Pinpoint the cell where the given text exists, returning its [x, y] midpoint coordinate. 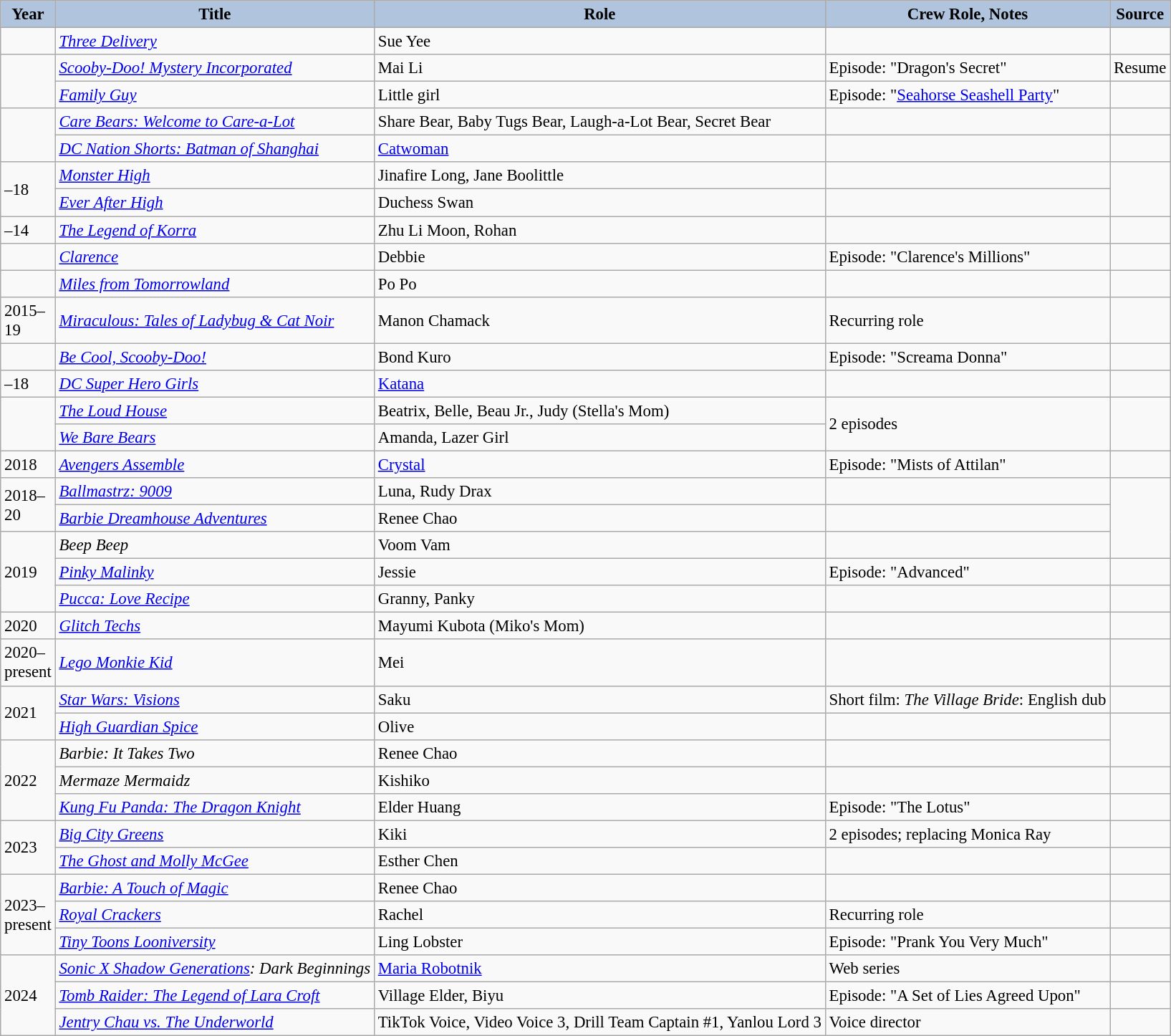
2018–20 [28, 504]
Ballmastrz: 9009 [215, 491]
Crew Role, Notes [967, 14]
Mai Li [599, 68]
Manon Chamack [599, 320]
Pucca: Love Recipe [215, 599]
Resume [1140, 68]
Kiki [599, 834]
2020–present [28, 663]
Bond Kuro [599, 357]
Episode: "Screama Donna" [967, 357]
Rachel [599, 915]
We Bare Bears [215, 438]
Monster High [215, 176]
Glitch Techs [215, 626]
Miles from Tomorrowland [215, 284]
2020 [28, 626]
Mei [599, 663]
Crystal [599, 464]
Tiny Toons Looniversity [215, 942]
DC Super Hero Girls [215, 384]
Sue Yee [599, 42]
Episode: "Dragon's Secret" [967, 68]
Catwoman [599, 149]
Barbie: It Takes Two [215, 753]
Tomb Raider: The Legend of Lara Croft [215, 996]
Barbie: A Touch of Magic [215, 888]
Role [599, 14]
Share Bear, Baby Tugs Bear, Laugh-a-Lot Bear, Secret Bear [599, 122]
Zhu Li Moon, Rohan [599, 230]
Title [215, 14]
Beatrix, Belle, Beau Jr., Judy (Stella's Mom) [599, 411]
High Guardian Spice [215, 726]
Episode: "Clarence's Millions" [967, 256]
DC Nation Shorts: Batman of Shanghai [215, 149]
Kishiko [599, 780]
Year [28, 14]
Avengers Assemble [215, 464]
Episode: "Prank You Very Much" [967, 942]
Jentry Chau vs. The Underworld [215, 1022]
Star Wars: Visions [215, 699]
Ever After High [215, 203]
2018 [28, 464]
Scooby-Doo! Mystery Incorporated [215, 68]
Elder Huang [599, 807]
2019 [28, 572]
Amanda, Lazer Girl [599, 438]
Jessie [599, 572]
TikTok Voice, Video Voice 3, Drill Team Captain #1, Yanlou Lord 3 [599, 1022]
Short film: The Village Bride: English dub [967, 699]
Be Cool, Scooby-Doo! [215, 357]
Voom Vam [599, 545]
Episode: "Mists of Attilan" [967, 464]
Olive [599, 726]
Barbie Dreamhouse Adventures [215, 519]
Jinafire Long, Jane Boolittle [599, 176]
Little girl [599, 95]
2 episodes [967, 424]
Luna, Rudy Drax [599, 491]
The Ghost and Molly McGee [215, 861]
The Loud House [215, 411]
2 episodes; replacing Monica Ray [967, 834]
Big City Greens [215, 834]
Mermaze Mermaidz [215, 780]
Care Bears: Welcome to Care-a-Lot [215, 122]
Family Guy [215, 95]
Episode: "Advanced" [967, 572]
Lego Monkie Kid [215, 663]
Saku [599, 699]
Debbie [599, 256]
2023–present [28, 914]
Kung Fu Panda: The Dragon Knight [215, 807]
Clarence [215, 256]
Ling Lobster [599, 942]
Royal Crackers [215, 915]
Village Elder, Biyu [599, 996]
2015–19 [28, 320]
–14 [28, 230]
2024 [28, 996]
Web series [967, 969]
Episode: "Seahorse Seashell Party" [967, 95]
Beep Beep [215, 545]
Voice director [967, 1022]
2022 [28, 780]
Miraculous: Tales of Ladybug & Cat Noir [215, 320]
The Legend of Korra [215, 230]
2023 [28, 847]
Episode: "A Set of Lies Agreed Upon" [967, 996]
Episode: "The Lotus" [967, 807]
Esther Chen [599, 861]
Mayumi Kubota (Miko's Mom) [599, 626]
2021 [28, 712]
Sonic X Shadow Generations: Dark Beginnings [215, 969]
Pinky Malinky [215, 572]
Three Delivery [215, 42]
Maria Robotnik [599, 969]
Katana [599, 384]
Duchess Swan [599, 203]
Source [1140, 14]
Po Po [599, 284]
Granny, Panky [599, 599]
